Scan for the cell matching the given text and deliver its (X, Y) coordinate at center. 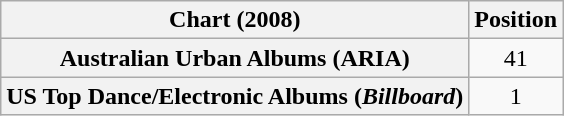
41 (516, 58)
Chart (2008) (235, 20)
Australian Urban Albums (ARIA) (235, 58)
1 (516, 96)
Position (516, 20)
US Top Dance/Electronic Albums (Billboard) (235, 96)
